Detect which cell encompasses the target text, then output its (X, Y) center coordinate. 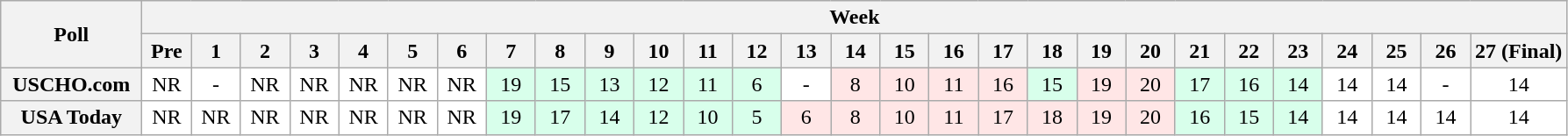
4 (363, 51)
2 (265, 51)
1 (216, 51)
3 (314, 51)
9 (609, 51)
21 (1199, 51)
24 (1347, 51)
7 (511, 51)
27 (Final) (1519, 51)
25 (1396, 51)
Poll (72, 34)
22 (1249, 51)
26 (1445, 51)
USA Today (72, 118)
Pre (167, 51)
Week (855, 18)
USCHO.com (72, 84)
23 (1298, 51)
